Identify which cell holds the provided text, then report its (X, Y) central coordinate. 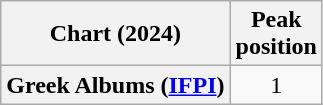
Chart (2024) (116, 34)
Greek Albums (IFPI) (116, 85)
Peak position (276, 34)
1 (276, 85)
